Find where the given text appears and provide that cell's center as (X, Y) coordinate. 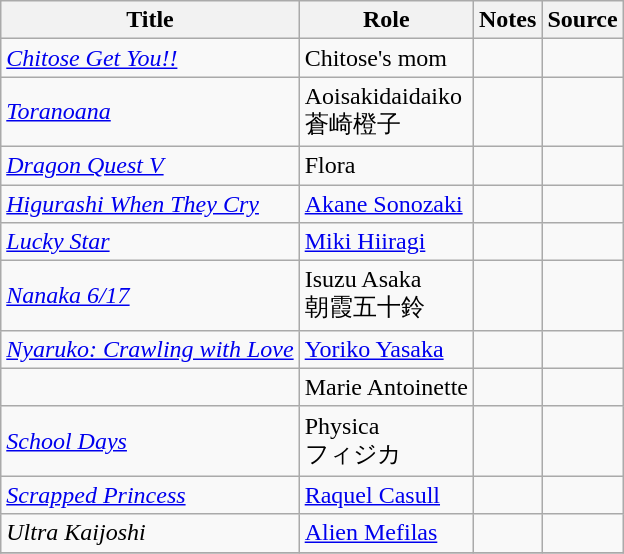
Raquel Casull (386, 495)
Nanaka 6/17 (150, 296)
Yoriko Yasaka (386, 349)
Chitose Get You!! (150, 58)
Role (386, 20)
Title (150, 20)
Marie Antoinette (386, 387)
Physicaフィジカ (386, 441)
Aoisakidaidaiko蒼崎橙子 (386, 112)
Lucky Star (150, 242)
Source (582, 20)
Ultra Kaijoshi (150, 533)
Miki Hiiragi (386, 242)
Dragon Quest V (150, 165)
Nyaruko: Crawling with Love (150, 349)
Akane Sonozaki (386, 203)
Scrapped Princess (150, 495)
School Days (150, 441)
Flora (386, 165)
Higurashi When They Cry (150, 203)
Alien Mefilas (386, 533)
Isuzu Asaka朝霞五十鈴 (386, 296)
Notes (508, 20)
Toranoana (150, 112)
Chitose's mom (386, 58)
